Find where the given text appears and provide that cell's center as [x, y] coordinate. 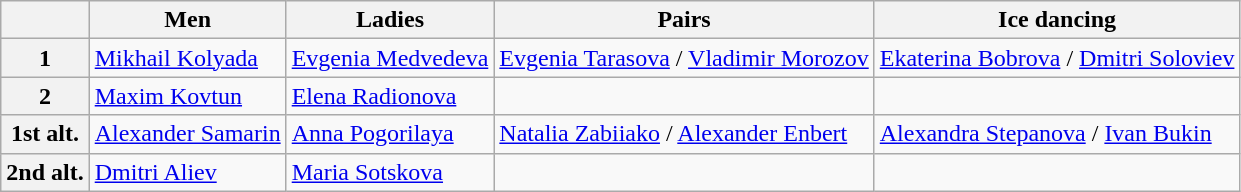
Natalia Zabiiako / Alexander Enbert [684, 134]
Mikhail Kolyada [188, 58]
Elena Radionova [390, 96]
Dmitri Aliev [188, 172]
2 [45, 96]
1st alt. [45, 134]
Maria Sotskova [390, 172]
Anna Pogorilaya [390, 134]
Men [188, 20]
Ladies [390, 20]
Evgenia Tarasova / Vladimir Morozov [684, 58]
1 [45, 58]
2nd alt. [45, 172]
Ekaterina Bobrova / Dmitri Soloviev [1057, 58]
Maxim Kovtun [188, 96]
Evgenia Medvedeva [390, 58]
Pairs [684, 20]
Alexandra Stepanova / Ivan Bukin [1057, 134]
Ice dancing [1057, 20]
Alexander Samarin [188, 134]
